Find where the given text appears and provide that cell's center as [x, y] coordinate. 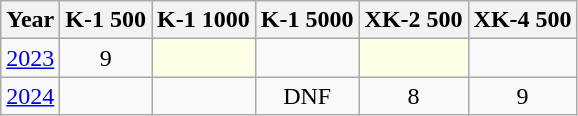
XK-2 500 [414, 20]
K-1 500 [106, 20]
XK-4 500 [522, 20]
Year [30, 20]
K-1 5000 [307, 20]
K-1 1000 [204, 20]
DNF [307, 96]
2024 [30, 96]
8 [414, 96]
2023 [30, 58]
